Locate the cell with the specified text and output its (X, Y) center coordinate. 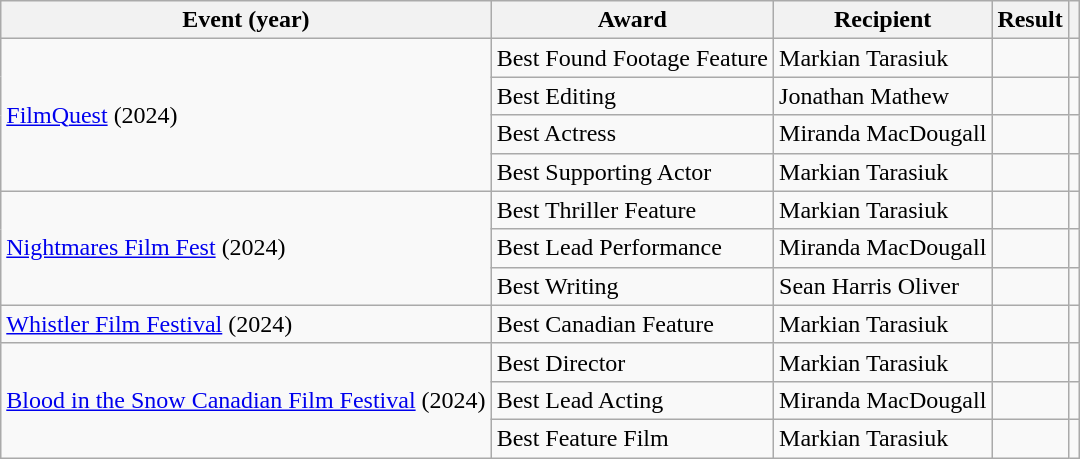
FilmQuest (2024) (246, 115)
Best Lead Performance (632, 248)
Best Writing (632, 286)
Best Canadian Feature (632, 324)
Award (632, 20)
Best Supporting Actor (632, 172)
Blood in the Snow Canadian Film Festival (2024) (246, 400)
Best Lead Acting (632, 400)
Best Feature Film (632, 438)
Best Editing (632, 96)
Whistler Film Festival (2024) (246, 324)
Jonathan Mathew (883, 96)
Best Actress (632, 134)
Recipient (883, 20)
Event (year) (246, 20)
Best Found Footage Feature (632, 58)
Result (1030, 20)
Sean Harris Oliver (883, 286)
Nightmares Film Fest (2024) (246, 248)
Best Director (632, 362)
Best Thriller Feature (632, 210)
